Capture the cell that displays the provided text and extract its [x, y] central coordinate. 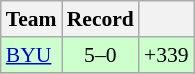
Record [100, 19]
+339 [166, 55]
BYU [32, 55]
Team [32, 19]
5–0 [100, 55]
